Detect which cell encompasses the target text, then output its (x, y) center coordinate. 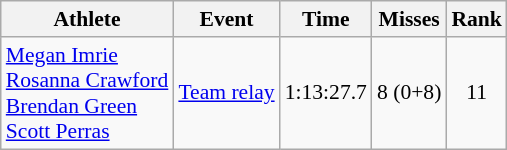
Rank (476, 19)
Team relay (226, 93)
Time (326, 19)
Megan ImrieRosanna CrawfordBrendan GreenScott Perras (88, 93)
Event (226, 19)
1:13:27.7 (326, 93)
Athlete (88, 19)
Misses (409, 19)
11 (476, 93)
8 (0+8) (409, 93)
